Search for the cell housing the specified text and yield its (X, Y) center coordinate. 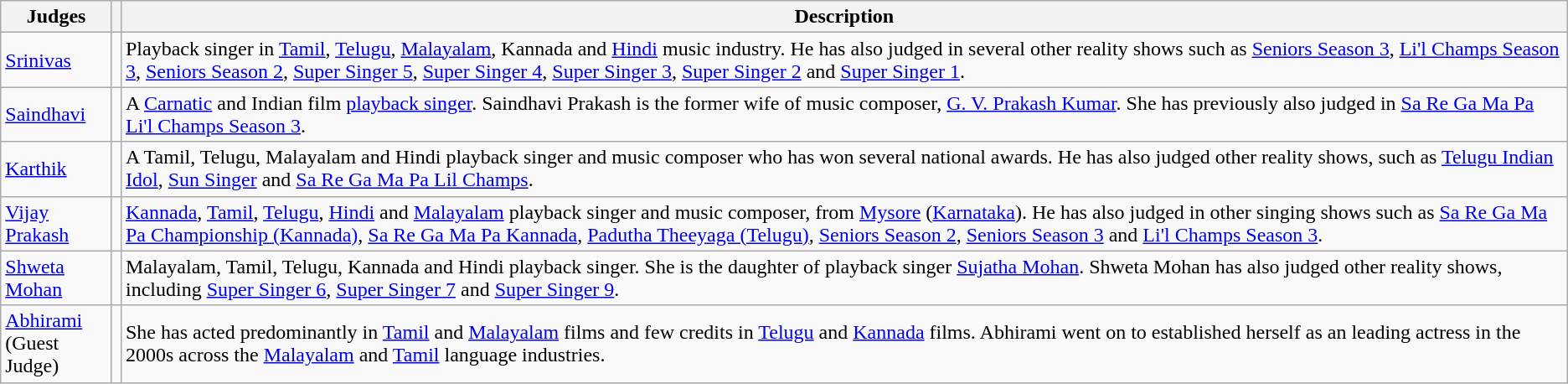
Srinivas (57, 60)
Karthik (57, 169)
Shweta Mohan (57, 278)
Judges (57, 17)
Abhirami(Guest Judge) (57, 344)
Saindhavi (57, 114)
Description (844, 17)
Vijay Prakash (57, 223)
